Find where the given text appears and provide that cell's center as (X, Y) coordinate. 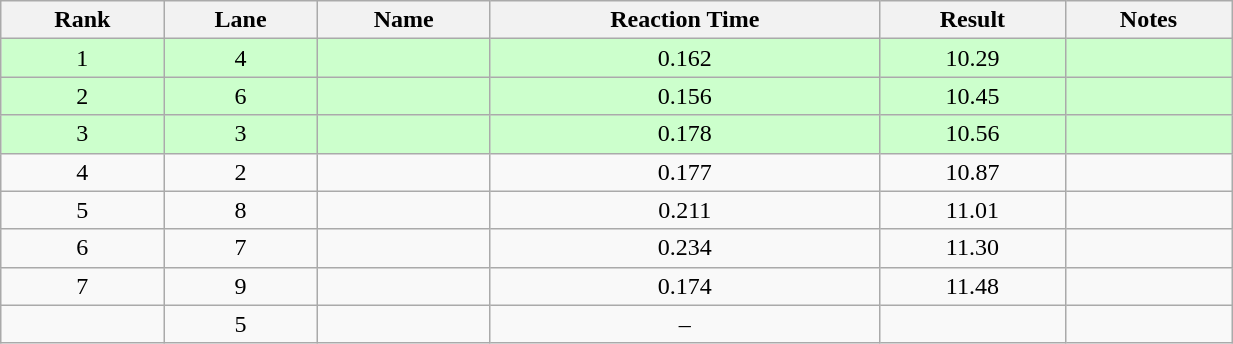
0.162 (684, 58)
11.48 (972, 286)
Result (972, 20)
Notes (1148, 20)
– (684, 324)
0.234 (684, 248)
9 (240, 286)
1 (82, 58)
10.29 (972, 58)
Rank (82, 20)
10.45 (972, 96)
10.87 (972, 172)
0.177 (684, 172)
11.01 (972, 210)
Name (404, 20)
0.178 (684, 134)
0.156 (684, 96)
Lane (240, 20)
0.174 (684, 286)
11.30 (972, 248)
8 (240, 210)
Reaction Time (684, 20)
0.211 (684, 210)
10.56 (972, 134)
